From the cell containing the given text, extract its center point as (x, y) coordinate. 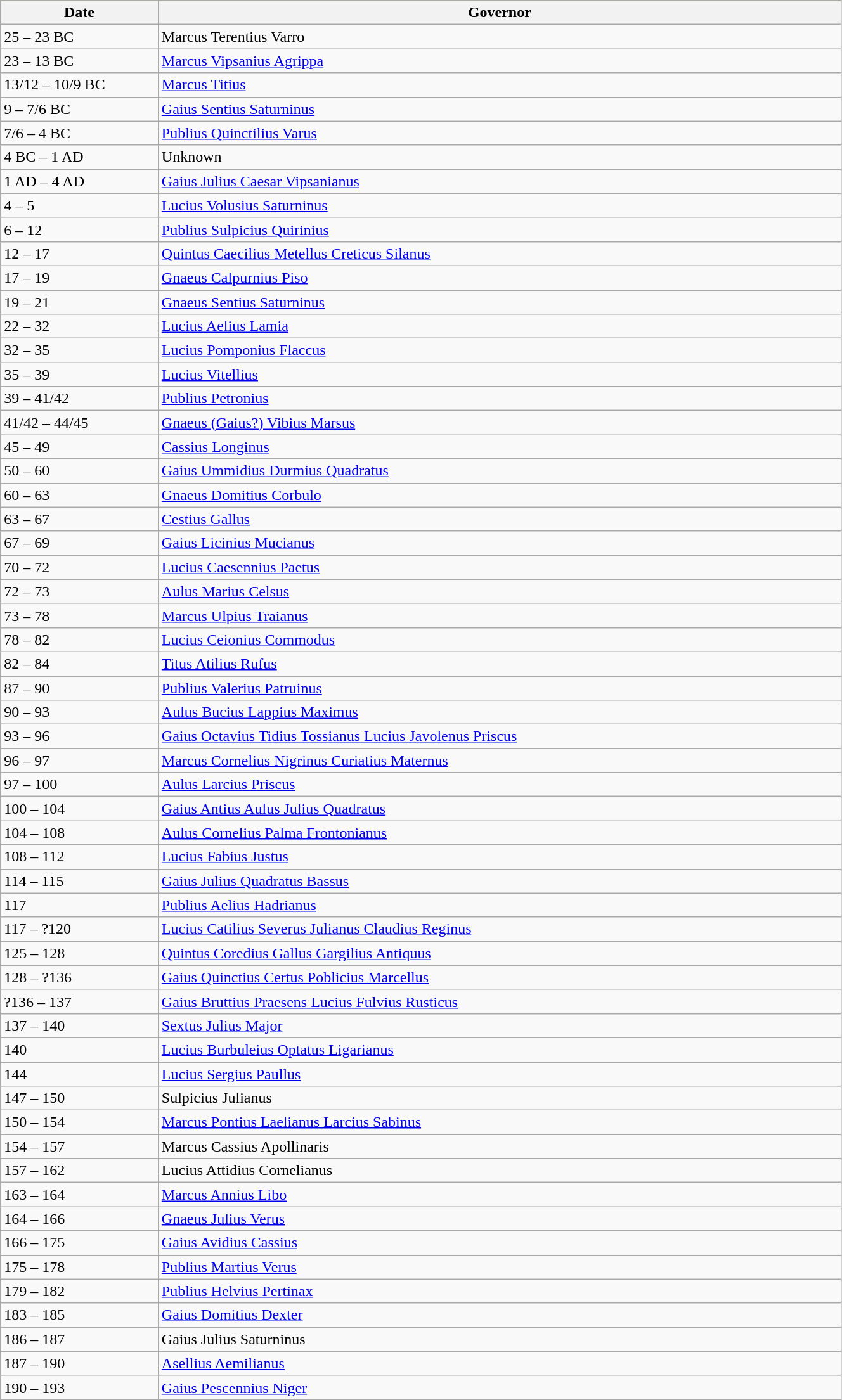
41/42 – 44/45 (80, 423)
125 – 128 (80, 953)
Gaius Julius Caesar Vipsanianus (500, 181)
147 – 150 (80, 1098)
39 – 41/42 (80, 399)
Lucius Vitellius (500, 375)
Unknown (500, 157)
163 – 164 (80, 1195)
Publius Petronius (500, 399)
154 – 157 (80, 1146)
Marcus Pontius Laelianus Larcius Sabinus (500, 1122)
117 – ?120 (80, 929)
183 – 185 (80, 1315)
93 – 96 (80, 736)
Gaius Licinius Mucianus (500, 543)
13/12 – 10/9 BC (80, 85)
Marcus Annius Libo (500, 1195)
Asellius Aemilianus (500, 1363)
144 (80, 1074)
117 (80, 905)
Gaius Antius Aulus Julius Quadratus (500, 809)
Lucius Ceionius Commodus (500, 639)
82 – 84 (80, 664)
72 – 73 (80, 591)
12 – 17 (80, 254)
166 – 175 (80, 1243)
Titus Atilius Rufus (500, 664)
Lucius Sergius Paullus (500, 1074)
63 – 67 (80, 519)
Gnaeus Julius Verus (500, 1219)
17 – 19 (80, 278)
Quintus Caecilius Metellus Creticus Silanus (500, 254)
Gaius Bruttius Praesens Lucius Fulvius Rusticus (500, 1001)
Gaius Avidius Cassius (500, 1243)
157 – 162 (80, 1171)
97 – 100 (80, 785)
Gaius Sentius Saturninus (500, 109)
108 – 112 (80, 857)
137 – 140 (80, 1025)
23 – 13 BC (80, 61)
Publius Sulpicius Quirinius (500, 229)
Marcus Titius (500, 85)
Publius Quinctilius Varus (500, 133)
Cestius Gallus (500, 519)
Gaius Domitius Dexter (500, 1315)
Gnaeus Calpurnius Piso (500, 278)
Publius Martius Verus (500, 1267)
Lucius Pomponius Flaccus (500, 350)
Lucius Catilius Severus Julianus Claudius Reginus (500, 929)
Publius Aelius Hadrianus (500, 905)
Gnaeus (Gaius?) Vibius Marsus (500, 423)
?136 – 137 (80, 1001)
Gnaeus Domitius Corbulo (500, 495)
87 – 90 (80, 688)
128 – ?136 (80, 977)
35 – 39 (80, 375)
114 – 115 (80, 881)
Gaius Ummidius Durmius Quadratus (500, 471)
Aulus Larcius Priscus (500, 785)
104 – 108 (80, 833)
Marcus Cassius Apollinaris (500, 1146)
7/6 – 4 BC (80, 133)
Marcus Ulpius Traianus (500, 615)
1 AD – 4 AD (80, 181)
Gaius Quinctius Certus Poblicius Marcellus (500, 977)
Lucius Burbuleius Optatus Ligarianus (500, 1050)
73 – 78 (80, 615)
Aulus Cornelius Palma Frontonianus (500, 833)
78 – 82 (80, 639)
Date (80, 13)
Marcus Cornelius Nigrinus Curiatius Maternus (500, 761)
45 – 49 (80, 447)
Sextus Julius Major (500, 1025)
175 – 178 (80, 1267)
50 – 60 (80, 471)
96 – 97 (80, 761)
164 – 166 (80, 1219)
Gaius Octavius Tidius Tossianus Lucius Javolenus Priscus (500, 736)
Gnaeus Sentius Saturninus (500, 302)
22 – 32 (80, 326)
Gaius Julius Quadratus Bassus (500, 881)
Aulus Marius Celsus (500, 591)
Lucius Caesennius Paetus (500, 567)
Lucius Attidius Cornelianus (500, 1171)
179 – 182 (80, 1291)
Lucius Aelius Lamia (500, 326)
Governor (500, 13)
Publius Valerius Patruinus (500, 688)
Cassius Longinus (500, 447)
Marcus Vipsanius Agrippa (500, 61)
Quintus Coredius Gallus Gargilius Antiquus (500, 953)
Gaius Julius Saturninus (500, 1339)
32 – 35 (80, 350)
9 – 7/6 BC (80, 109)
187 – 190 (80, 1363)
6 – 12 (80, 229)
Lucius Fabius Justus (500, 857)
190 – 193 (80, 1387)
67 – 69 (80, 543)
25 – 23 BC (80, 37)
4 – 5 (80, 205)
Lucius Volusius Saturninus (500, 205)
Aulus Bucius Lappius Maximus (500, 712)
150 – 154 (80, 1122)
140 (80, 1050)
Sulpicius Julianus (500, 1098)
19 – 21 (80, 302)
90 – 93 (80, 712)
Marcus Terentius Varro (500, 37)
Gaius Pescennius Niger (500, 1387)
100 – 104 (80, 809)
Publius Helvius Pertinax (500, 1291)
4 BC – 1 AD (80, 157)
70 – 72 (80, 567)
60 – 63 (80, 495)
186 – 187 (80, 1339)
